Detect which cell encompasses the target text, then output its [x, y] center coordinate. 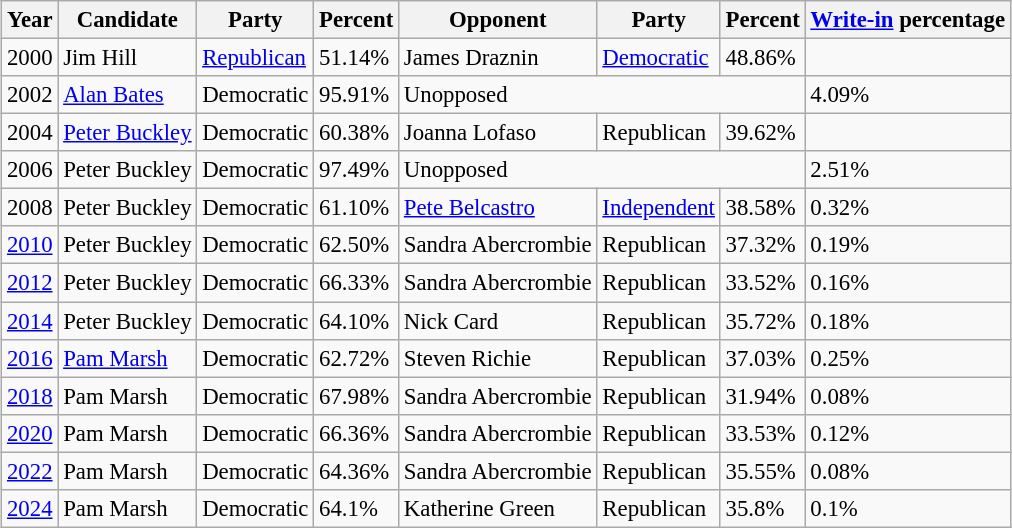
0.1% [908, 508]
Katherine Green [498, 508]
33.52% [762, 283]
2006 [30, 170]
Candidate [128, 20]
Joanna Lofaso [498, 133]
Alan Bates [128, 95]
39.62% [762, 133]
Write-in percentage [908, 20]
67.98% [356, 396]
4.09% [908, 95]
37.32% [762, 245]
35.55% [762, 471]
66.36% [356, 433]
0.16% [908, 283]
2010 [30, 245]
0.25% [908, 358]
Jim Hill [128, 57]
2020 [30, 433]
James Draznin [498, 57]
0.18% [908, 321]
2022 [30, 471]
Nick Card [498, 321]
2016 [30, 358]
33.53% [762, 433]
95.91% [356, 95]
2004 [30, 133]
2.51% [908, 170]
62.72% [356, 358]
2024 [30, 508]
0.19% [908, 245]
51.14% [356, 57]
31.94% [762, 396]
64.10% [356, 321]
35.8% [762, 508]
62.50% [356, 245]
Opponent [498, 20]
97.49% [356, 170]
Steven Richie [498, 358]
2018 [30, 396]
2002 [30, 95]
66.33% [356, 283]
0.12% [908, 433]
2012 [30, 283]
Pete Belcastro [498, 208]
Year [30, 20]
60.38% [356, 133]
61.10% [356, 208]
64.36% [356, 471]
0.32% [908, 208]
35.72% [762, 321]
2000 [30, 57]
48.86% [762, 57]
2014 [30, 321]
Independent [658, 208]
38.58% [762, 208]
64.1% [356, 508]
2008 [30, 208]
37.03% [762, 358]
